Find where the given text appears and provide that cell's center as (X, Y) coordinate. 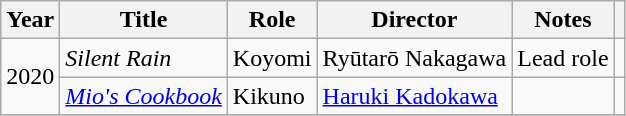
Mio's Cookbook (144, 96)
Silent Rain (144, 58)
Director (414, 20)
Notes (563, 20)
Year (30, 20)
Lead role (563, 58)
Koyomi (272, 58)
Role (272, 20)
2020 (30, 77)
Haruki Kadokawa (414, 96)
Title (144, 20)
Kikuno (272, 96)
Ryūtarō Nakagawa (414, 58)
